Output the (x, y) coordinate of the center of the cell containing the given text.  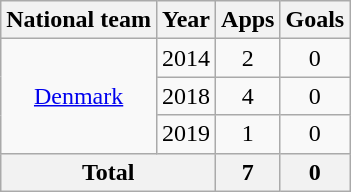
2014 (186, 58)
Goals (315, 20)
National team (79, 20)
Denmark (79, 96)
2018 (186, 96)
1 (248, 134)
4 (248, 96)
7 (248, 172)
2019 (186, 134)
2 (248, 58)
Total (108, 172)
Year (186, 20)
Apps (248, 20)
